Identify which cell holds the provided text, then report its [X, Y] central coordinate. 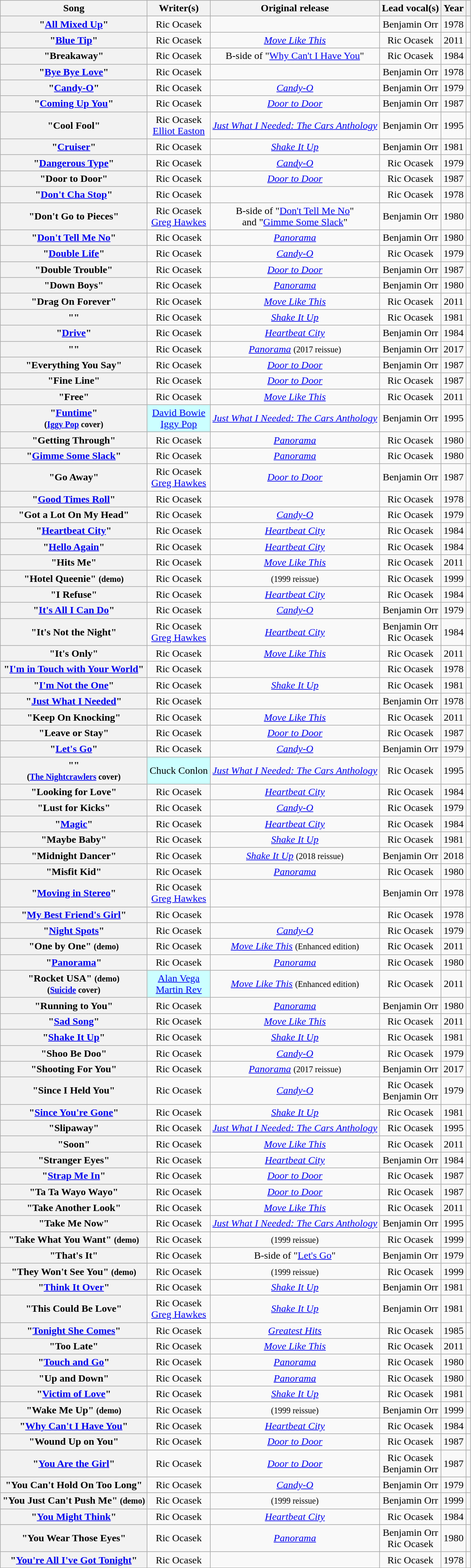
"Funtime"(Iggy Pop cover) [74, 418]
"Everything You Say" [74, 365]
"Blue Tip" [74, 40]
"Gimme Some Slack" [74, 456]
"Maybe Baby" [74, 840]
"Magic" [74, 824]
"You're All I've Got Tonight" [74, 1560]
"Stranger Eyes" [74, 1160]
2018 [454, 856]
"I Refuse" [74, 594]
"Take What You Want" (demo) [74, 1239]
"Moving in Stereo" [74, 893]
"Soon" [74, 1144]
"Rocket USA" (demo)(Suicide cover) [74, 984]
"Shooting For You" [74, 1069]
"Breakaway" [74, 56]
Year [454, 8]
"Free" [74, 397]
"Cruiser" [74, 147]
"Too Late" [74, 1346]
"Touch and Go" [74, 1362]
"They Won't See You" (demo) [74, 1271]
"Leave or Stay" [74, 733]
"Cool Fool" [74, 125]
Original release [295, 8]
"Door to Door" [74, 178]
"Down Boys" [74, 286]
"Shake It Up" [74, 1037]
"Slipaway" [74, 1128]
"Candy-O" [74, 88]
Ric OcasekElliot Easton [178, 125]
"Panorama" [74, 962]
Song [74, 8]
"Shoo Be Doo" [74, 1053]
"Misfit Kid" [74, 872]
"You Wear Those Eyes" [74, 1538]
"Think It Over" [74, 1287]
"I'm Not the One" [74, 685]
"Got a Lot On My Head" [74, 515]
"It's Not the Night" [74, 632]
"Ta Ta Wayo Wayo" [74, 1192]
"You Just Can't Push Me" (demo) [74, 1501]
David BowieIggy Pop [178, 418]
Greatest Hits [295, 1331]
"Tonight She Comes" [74, 1331]
Writer(s) [178, 8]
""(The Nightcrawlers cover) [74, 770]
"Drive" [74, 333]
"Go Away" [74, 477]
"Since I Held You" [74, 1091]
"Why Can't I Have You" [74, 1426]
B-side of "Don't Tell Me No"and "Gimme Some Slack" [295, 216]
"Take Another Look" [74, 1208]
"You Are the Girl" [74, 1463]
"Double Trouble" [74, 270]
"Keep On Knocking" [74, 717]
"Just What I Needed" [74, 701]
"Take Me Now" [74, 1224]
"Dangerous Type" [74, 163]
"I'm in Touch with Your World" [74, 669]
"Midnight Dancer" [74, 856]
"It's All I Can Do" [74, 610]
"Wound Up on You" [74, 1442]
"Hits Me" [74, 563]
"Victim of Love" [74, 1394]
B-side of "Why Can't I Have You" [295, 56]
"Coming Up You" [74, 104]
1985 [454, 1331]
"Double Life" [74, 254]
"Don't Tell Me No" [74, 238]
B-side of "Let's Go" [295, 1255]
"It's Only" [74, 653]
"Let's Go" [74, 749]
"Lust for Kicks" [74, 808]
"Hello Again" [74, 547]
"Good Times Roll" [74, 499]
"Heartbeat City" [74, 531]
"Don't Go to Pieces" [74, 216]
"Fine Line" [74, 381]
"Bye Bye Love" [74, 72]
"Sad Song" [74, 1021]
"You Can't Hold On Too Long" [74, 1485]
"One by One" (demo) [74, 946]
"Looking for Love" [74, 792]
"Since You're Gone" [74, 1112]
Chuck Conlon [178, 770]
"Night Spots" [74, 931]
"Up and Down" [74, 1378]
"Running to You" [74, 1005]
"Don't Cha Stop" [74, 194]
"Strap Me In" [74, 1176]
"All Mixed Up" [74, 24]
"Drag On Forever" [74, 301]
"Wake Me Up" (demo) [74, 1410]
"This Could Be Love" [74, 1308]
"Getting Through" [74, 440]
Alan VegaMartin Rev [178, 984]
Lead vocal(s) [410, 8]
"That's It" [74, 1255]
"You Might Think" [74, 1517]
Shake It Up (2018 reissue) [295, 856]
"Hotel Queenie" (demo) [74, 579]
"My Best Friend's Girl" [74, 915]
